Extract the (x, y) coordinate from the center of the cell holding the provided text.  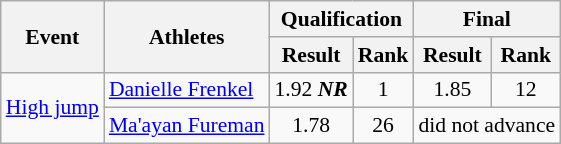
Athletes (187, 36)
12 (526, 90)
26 (384, 126)
1.92 NR (312, 90)
Qualification (342, 19)
Danielle Frenkel (187, 90)
did not advance (486, 126)
Final (486, 19)
1.78 (312, 126)
High jump (52, 108)
Ma'ayan Fureman (187, 126)
Event (52, 36)
1.85 (452, 90)
1 (384, 90)
